Pinpoint the cell where the given text exists, returning its (x, y) midpoint coordinate. 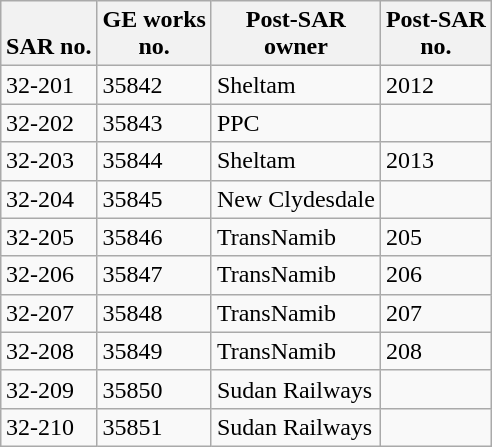
35846 (154, 237)
35845 (154, 199)
32-209 (49, 389)
35843 (154, 123)
32-202 (49, 123)
35849 (154, 351)
Post-SARno. (436, 34)
206 (436, 275)
35844 (154, 161)
32-210 (49, 427)
35851 (154, 427)
Post-SARowner (296, 34)
32-203 (49, 161)
New Clydesdale (296, 199)
205 (436, 237)
32-204 (49, 199)
32-206 (49, 275)
SAR no. (49, 34)
208 (436, 351)
35848 (154, 313)
35850 (154, 389)
PPC (296, 123)
2012 (436, 85)
35842 (154, 85)
32-205 (49, 237)
32-208 (49, 351)
2013 (436, 161)
35847 (154, 275)
207 (436, 313)
GE worksno. (154, 34)
32-207 (49, 313)
32-201 (49, 85)
